Return the (X, Y) coordinate for the center point of the cell that contains the specified text.  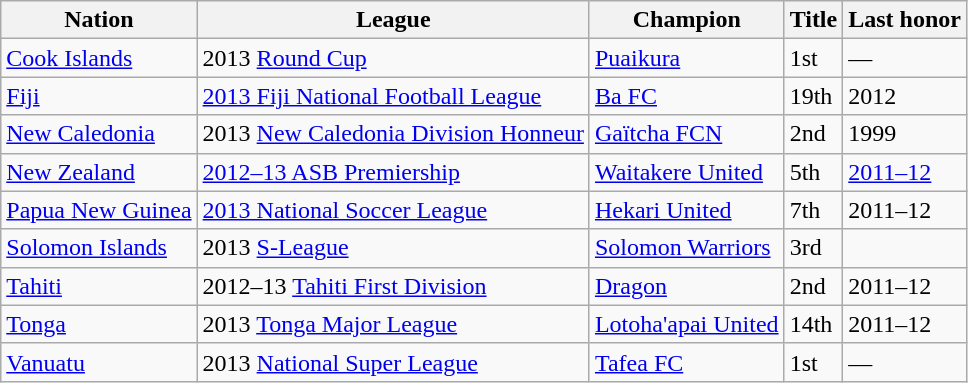
Tafea FC (686, 362)
Tonga (99, 324)
Waitakere United (686, 172)
Papua New Guinea (99, 210)
Solomon Warriors (686, 248)
2012–13 Tahiti First Division (393, 286)
Ba FC (686, 96)
2013 New Caledonia Division Honneur (393, 134)
14th (814, 324)
Title (814, 20)
2012 (905, 96)
Solomon Islands (99, 248)
Dragon (686, 286)
Lotoha'apai United (686, 324)
Tahiti (99, 286)
New Caledonia (99, 134)
2013 Tonga Major League (393, 324)
3rd (814, 248)
5th (814, 172)
2013 S-League (393, 248)
Puaikura (686, 58)
Cook Islands (99, 58)
New Zealand (99, 172)
19th (814, 96)
Last honor (905, 20)
Champion (686, 20)
League (393, 20)
2012–13 ASB Premiership (393, 172)
2013 National Soccer League (393, 210)
Vanuatu (99, 362)
2013 Fiji National Football League (393, 96)
Gaïtcha FCN (686, 134)
Fiji (99, 96)
7th (814, 210)
2013 National Super League (393, 362)
Hekari United (686, 210)
2013 Round Cup (393, 58)
1999 (905, 134)
Nation (99, 20)
